Output the [x, y] coordinate of the center of the cell containing the given text.  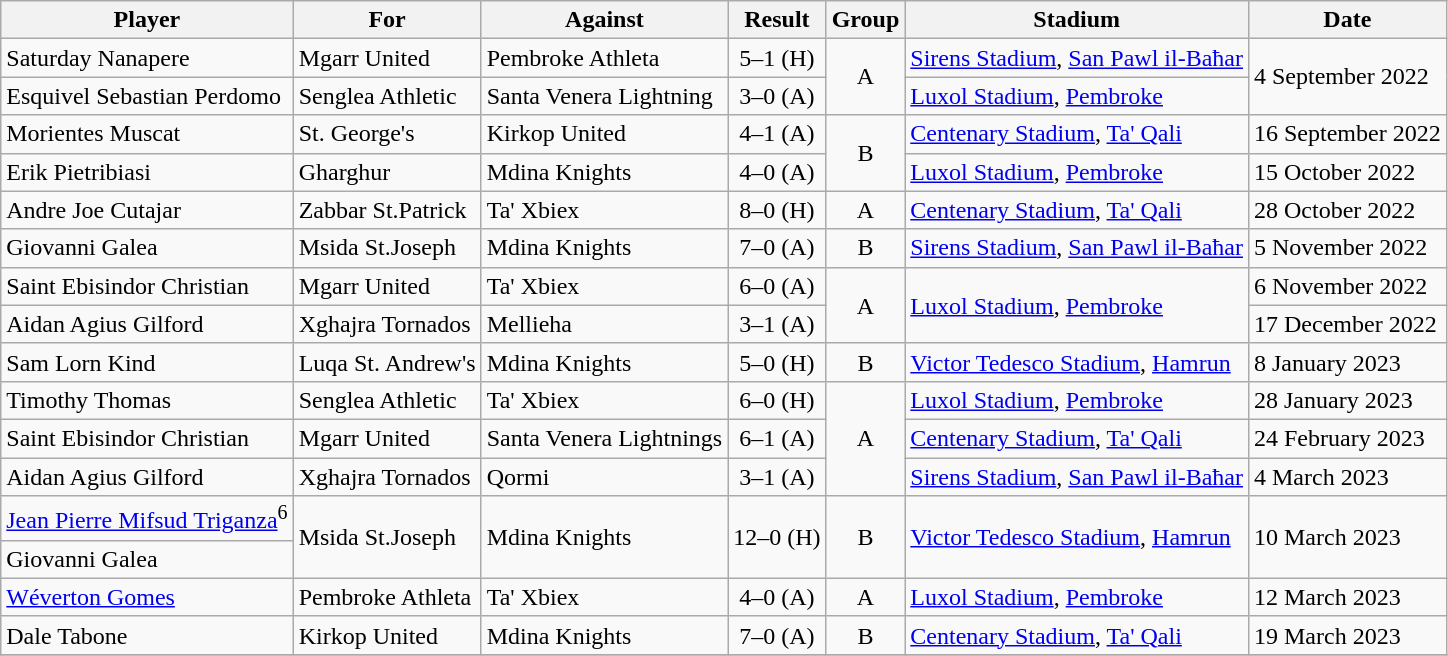
5–0 (H) [777, 362]
Gharghur [387, 172]
Wéverton Gomes [147, 597]
6–1 (A) [777, 438]
28 October 2022 [1347, 210]
Player [147, 20]
19 March 2023 [1347, 635]
12 March 2023 [1347, 597]
4 September 2022 [1347, 77]
10 March 2023 [1347, 538]
17 December 2022 [1347, 324]
Luqa St. Andrew's [387, 362]
3–0 (A) [777, 96]
Saturday Nanapere [147, 58]
28 January 2023 [1347, 400]
Esquivel Sebastian Perdomo [147, 96]
15 October 2022 [1347, 172]
Dale Tabone [147, 635]
Mellieha [604, 324]
24 February 2023 [1347, 438]
Result [777, 20]
Morientes Muscat [147, 134]
4–1 (A) [777, 134]
Sam Lorn Kind [147, 362]
Qormi [604, 477]
For [387, 20]
4 March 2023 [1347, 477]
Timothy Thomas [147, 400]
16 September 2022 [1347, 134]
Date [1347, 20]
Andre Joe Cutajar [147, 210]
8–0 (H) [777, 210]
5–1 (H) [777, 58]
5 November 2022 [1347, 248]
Group [866, 20]
Zabbar St.Patrick [387, 210]
8 January 2023 [1347, 362]
Santa Venera Lightnings [604, 438]
6–0 (A) [777, 286]
Erik Pietribiasi [147, 172]
Stadium [1077, 20]
St. George's [387, 134]
Santa Venera Lightning [604, 96]
6 November 2022 [1347, 286]
Jean Pierre Mifsud Triganza6 [147, 518]
12–0 (H) [777, 538]
6–0 (H) [777, 400]
Against [604, 20]
